Provide the [x, y] coordinate of the cell's center where the given text is located.  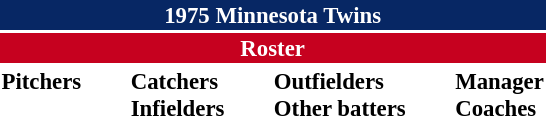
1975 Minnesota Twins [272, 15]
Roster [272, 48]
